Find where the given text appears and provide that cell's center as [X, Y] coordinate. 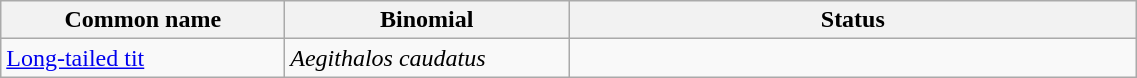
Common name [143, 20]
Status [853, 20]
Long-tailed tit [143, 58]
Aegithalos caudatus [427, 58]
Binomial [427, 20]
